For the text-containing cell, return its midpoint in (X, Y) coordinate format. 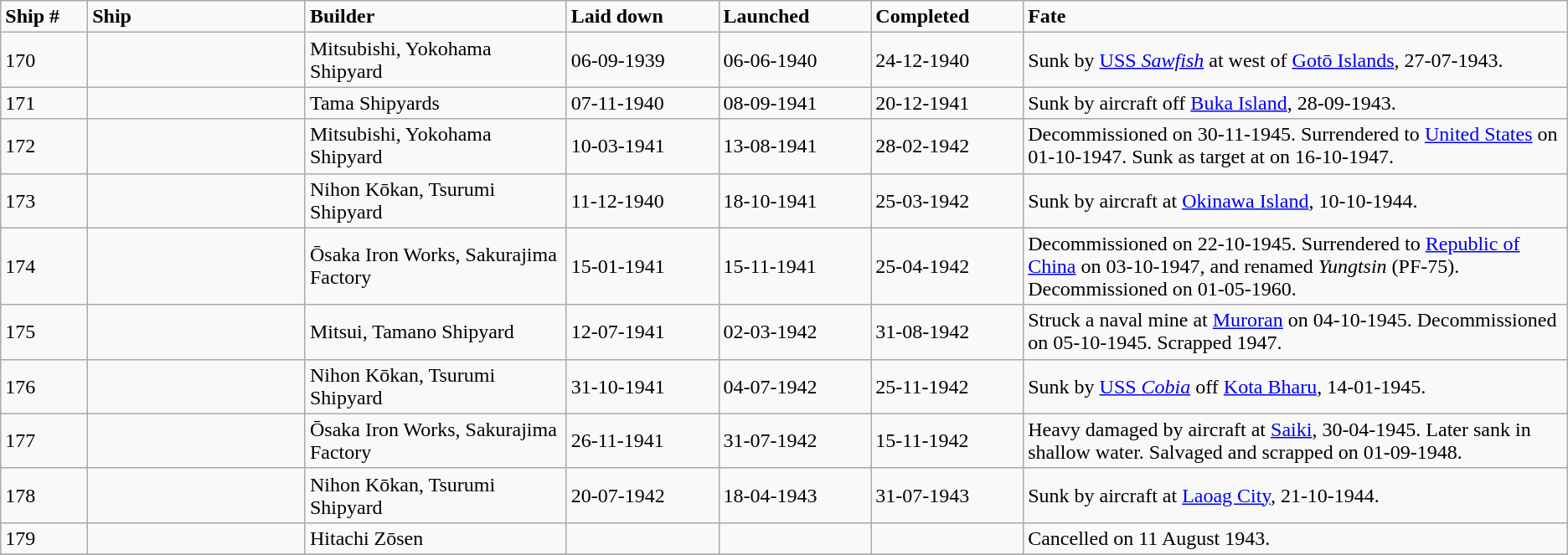
Ship # (44, 17)
18-04-1943 (795, 496)
06-06-1940 (795, 60)
Mitsui, Tamano Shipyard (436, 331)
Sunk by USS Sawfish at west of Gotō Islands, 27-07-1943. (1296, 60)
Struck a naval mine at Muroran on 04-10-1945. Decommissioned on 05-10-1945. Scrapped 1947. (1296, 331)
179 (44, 538)
Completed (947, 17)
Laid down (642, 17)
Sunk by USS Cobia off Kota Bharu, 14-01-1945. (1296, 387)
31-10-1941 (642, 387)
12-07-1941 (642, 331)
174 (44, 266)
20-07-1942 (642, 496)
173 (44, 201)
Fate (1296, 17)
26-11-1941 (642, 440)
20-12-1941 (947, 103)
31-07-1943 (947, 496)
Heavy damaged by aircraft at Saiki, 30-04-1945. Later sank in shallow water. Salvaged and scrapped on 01-09-1948. (1296, 440)
15-11-1941 (795, 266)
Decommissioned on 30-11-1945. Surrendered to United States on 01-10-1947. Sunk as target at on 16-10-1947. (1296, 146)
24-12-1940 (947, 60)
171 (44, 103)
175 (44, 331)
Hitachi Zōsen (436, 538)
Tama Shipyards (436, 103)
25-03-1942 (947, 201)
Sunk by aircraft off Buka Island, 28-09-1943. (1296, 103)
172 (44, 146)
177 (44, 440)
11-12-1940 (642, 201)
178 (44, 496)
04-07-1942 (795, 387)
13-08-1941 (795, 146)
Launched (795, 17)
170 (44, 60)
Ship (197, 17)
Cancelled on 11 August 1943. (1296, 538)
15-11-1942 (947, 440)
25-11-1942 (947, 387)
06-09-1939 (642, 60)
02-03-1942 (795, 331)
07-11-1940 (642, 103)
31-07-1942 (795, 440)
176 (44, 387)
15-01-1941 (642, 266)
31-08-1942 (947, 331)
10-03-1941 (642, 146)
25-04-1942 (947, 266)
28-02-1942 (947, 146)
Builder (436, 17)
08-09-1941 (795, 103)
Decommissioned on 22-10-1945. Surrendered to Republic of China on 03-10-1947, and renamed Yungtsin (PF-75). Decommissioned on 01-05-1960. (1296, 266)
Sunk by aircraft at Okinawa Island, 10-10-1944. (1296, 201)
18-10-1941 (795, 201)
Sunk by aircraft at Laoag City, 21-10-1944. (1296, 496)
